Detect which cell encompasses the target text, then output its [X, Y] center coordinate. 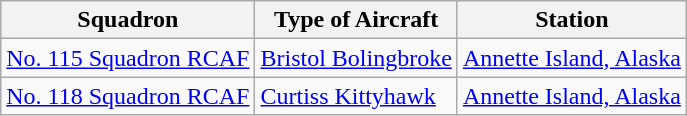
No. 115 Squadron RCAF [128, 58]
Station [572, 20]
Type of Aircraft [356, 20]
Curtiss Kittyhawk [356, 96]
Squadron [128, 20]
Bristol Bolingbroke [356, 58]
No. 118 Squadron RCAF [128, 96]
